Return the (X, Y) coordinate for the center point of the cell that contains the specified text.  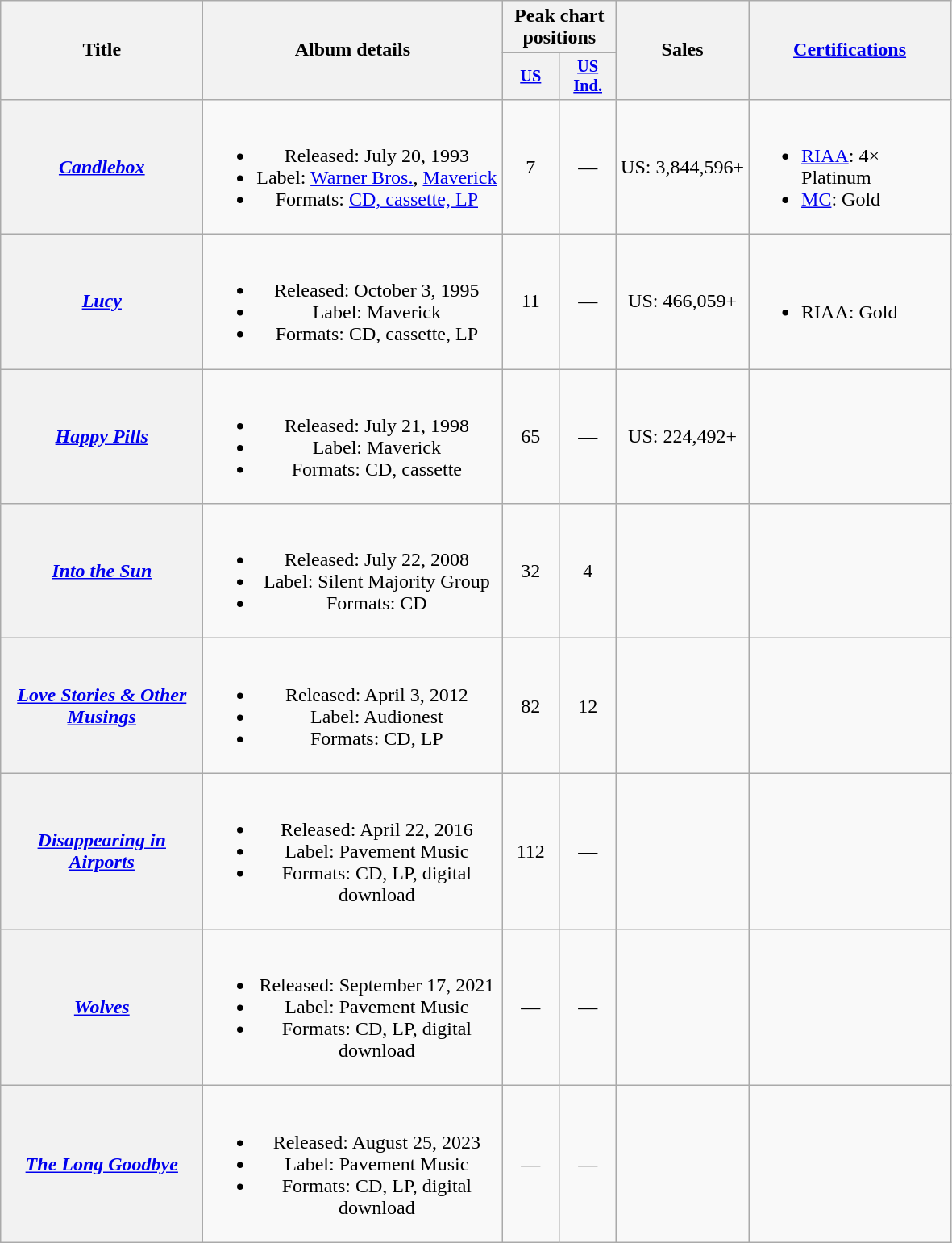
Lucy (102, 301)
Into the Sun (102, 571)
82 (530, 706)
Released: July 22, 2008Label: Silent Majority GroupFormats: CD (353, 571)
USInd. (588, 77)
Released: April 22, 2016Label: Pavement MusicFormats: CD, LP, digital download (353, 851)
Candlebox (102, 166)
7 (530, 166)
Certifications (850, 50)
Released: July 20, 1993Label: Warner Bros., MaverickFormats: CD, cassette, LP (353, 166)
Wolves (102, 1008)
Love Stories & Other Musings (102, 706)
65 (530, 437)
Released: October 3, 1995Label: MaverickFormats: CD, cassette, LP (353, 301)
The Long Goodbye (102, 1164)
US: 224,492+ (683, 437)
11 (530, 301)
Released: April 3, 2012Label: AudionestFormats: CD, LP (353, 706)
RIAA: 4× PlatinumMC: Gold (850, 166)
US (530, 77)
Album details (353, 50)
112 (530, 851)
Title (102, 50)
Sales (683, 50)
RIAA: Gold (850, 301)
Released: September 17, 2021Label: Pavement MusicFormats: CD, LP, digital download (353, 1008)
4 (588, 571)
Happy Pills (102, 437)
12 (588, 706)
US: 466,059+ (683, 301)
US: 3,844,596+ (683, 166)
Released: August 25, 2023Label: Pavement MusicFormats: CD, LP, digital download (353, 1164)
Released: July 21, 1998Label: MaverickFormats: CD, cassette (353, 437)
Peak chart positions (559, 27)
32 (530, 571)
Disappearing in Airports (102, 851)
